Pinpoint the cell where the given text exists, returning its (X, Y) midpoint coordinate. 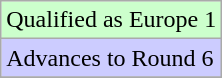
Advances to Round 6 (112, 58)
Qualified as Europe 1 (112, 20)
